Extract the [X, Y] coordinate from the center of the cell holding the provided text.  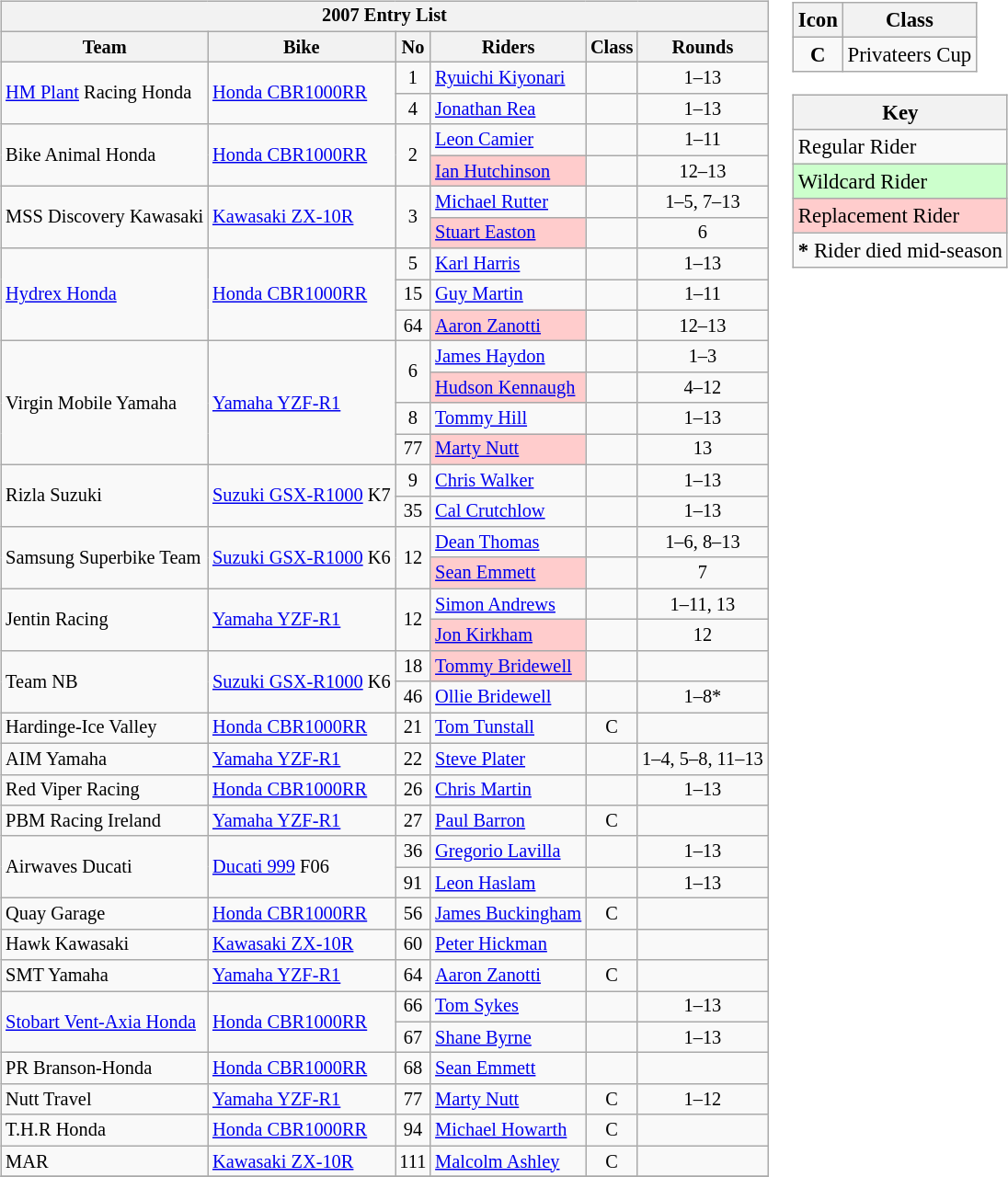
15 [414, 295]
Tommy Bridewell [508, 666]
Team [105, 47]
4–12 [703, 388]
Ian Hutchinson [508, 171]
Hawk Kawasaki [105, 944]
Jon Kirkham [508, 635]
2007 Entry List [384, 17]
Rounds [703, 47]
MSS Discovery Kawasaki [105, 217]
Suzuki GSX-R1000 K7 [302, 495]
Steve Plater [508, 759]
Peter Hickman [508, 944]
Karl Harris [508, 264]
Virgin Mobile Yamaha [105, 403]
Tommy Hill [508, 418]
Key [901, 111]
No [414, 47]
SMT Yamaha [105, 976]
Leon Camier [508, 140]
Airwaves Ducati [105, 866]
James Haydon [508, 357]
Samsung Superbike Team [105, 557]
1–5, 7–13 [703, 202]
Hudson Kennaugh [508, 388]
Regular Rider [901, 146]
Guy Martin [508, 295]
James Buckingham [508, 914]
Chris Martin [508, 790]
1–8* [703, 697]
5 [414, 264]
AIM Yamaha [105, 759]
18 [414, 666]
Gregorio Lavilla [508, 851]
22 [414, 759]
Stuart Easton [508, 233]
Bike Animal Honda [105, 154]
67 [414, 1037]
27 [414, 821]
13 [703, 450]
T.H.R Honda [105, 1130]
Hydrex Honda [105, 294]
HM Plant Racing Honda [105, 94]
Jentin Racing [105, 620]
7 [703, 573]
Shane Byrne [508, 1037]
Tom Sykes [508, 1007]
56 [414, 914]
1–11, 13 [703, 604]
PR Branson-Honda [105, 1068]
PBM Racing Ireland [105, 821]
Stobart Vent-Axia Honda [105, 1023]
Ollie Bridewell [508, 697]
Red Viper Racing [105, 790]
21 [414, 728]
Wildcard Rider [901, 181]
46 [414, 697]
2 [414, 154]
Quay Garage [105, 914]
Tom Tunstall [508, 728]
3 [414, 217]
Cal Crutchlow [508, 511]
111 [414, 1161]
36 [414, 851]
Ducati 999 F06 [302, 866]
Riders [508, 47]
Dean Thomas [508, 543]
Rizla Suzuki [105, 495]
1–12 [703, 1100]
Chris Walker [508, 480]
Bike [302, 47]
1–6, 8–13 [703, 543]
8 [414, 418]
Michael Howarth [508, 1130]
Jonathan Rea [508, 109]
9 [414, 480]
Replacement Rider [901, 215]
1 [414, 78]
Michael Rutter [508, 202]
4 [414, 109]
94 [414, 1130]
Privateers Cup [909, 55]
Icon [819, 20]
26 [414, 790]
1–3 [703, 357]
60 [414, 944]
35 [414, 511]
66 [414, 1007]
Malcolm Ashley [508, 1161]
91 [414, 883]
Nutt Travel [105, 1100]
Simon Andrews [508, 604]
* Rider died mid-season [901, 250]
Paul Barron [508, 821]
Team NB [105, 680]
Hardinge-Ice Valley [105, 728]
Leon Haslam [508, 883]
Ryuichi Kiyonari [508, 78]
1–4, 5–8, 11–13 [703, 759]
MAR [105, 1161]
68 [414, 1068]
